Detect which cell encompasses the target text, then output its (X, Y) center coordinate. 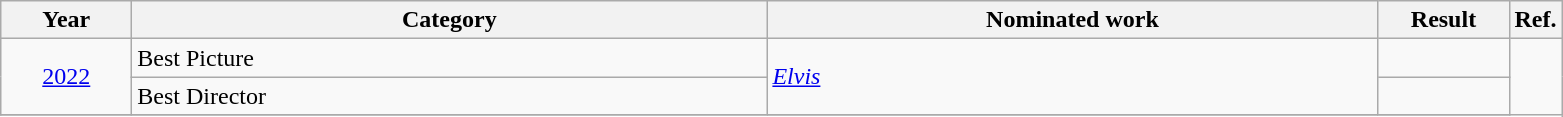
2022 (66, 77)
Year (66, 20)
Best Picture (450, 58)
Result (1444, 20)
Elvis (1072, 77)
Nominated work (1072, 20)
Best Director (450, 96)
Ref. (1536, 20)
Category (450, 20)
